Return (x, y) of the center of cell containing provided text 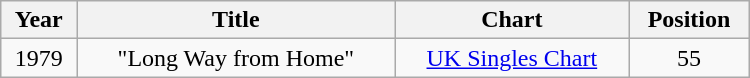
Chart (512, 20)
Year (39, 20)
UK Singles Chart (512, 58)
55 (690, 58)
Title (236, 20)
Position (690, 20)
1979 (39, 58)
"Long Way from Home" (236, 58)
